Detect which cell encompasses the target text, then output its (x, y) center coordinate. 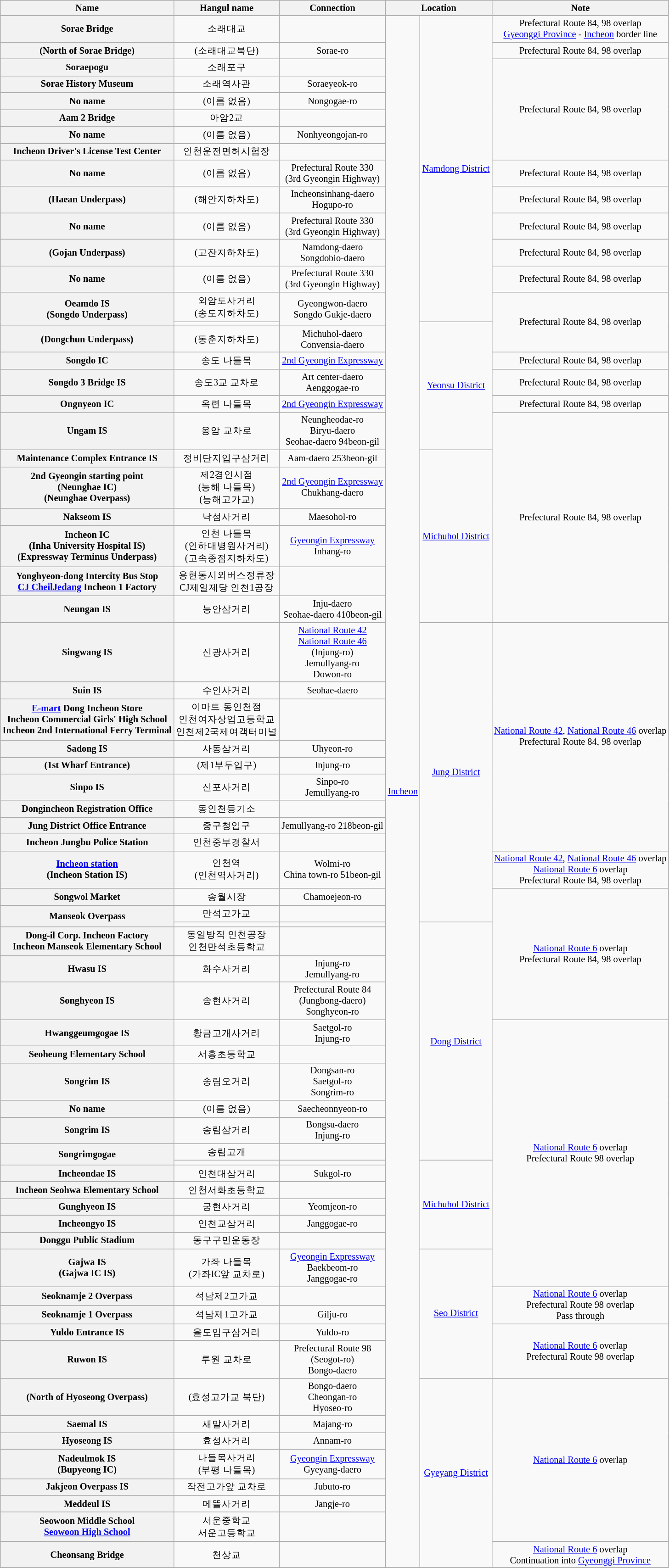
Yeonsu District (456, 385)
Ruwon IS (87, 1359)
Art center-daeroAenggogae-ro (332, 382)
Sinpo IS (87, 787)
송도3교 교차로 (227, 382)
소래대교 (227, 29)
소래포구 (227, 67)
옥련 나들목 (227, 404)
송도 나들목 (227, 361)
Inju-daeroSeohae-daero 410beon-gil (332, 609)
동일방직 인천공장인천만석초등학교 (227, 941)
National Route 6 overlapContinuation into Gyeonggi Province (580, 1555)
Gunghyeon IS (87, 1207)
Singwang IS (87, 652)
Neungan IS (87, 609)
Janggogae-ro (332, 1223)
Incheonsinhang-daeroHogupo-ro (332, 200)
National Route 42, National Route 46 overlapPrefectural Route 84, 98 overlap (580, 737)
Jubuto-ro (332, 1487)
아암2교 (227, 117)
서흥초등학교 (227, 1055)
Prefectural Route 84(Jungbong-daero)Songhyeon-ro (332, 1001)
용현동시외버스정류장CJ제일제당 인천1공장 (227, 581)
National Route 42National Route 46(Injung-ro)Jemullyang-roDowon-ro (332, 652)
정비단지입구삼거리 (227, 458)
천상교 (227, 1555)
Seoheung Elementary School (87, 1055)
작전고가앞 교차로 (227, 1487)
(North of Sorae Bridge) (87, 50)
Jung District Office Entrance (87, 826)
송현사거리 (227, 1001)
(동춘지하차도) (227, 339)
능안삼거리 (227, 609)
황금고개사거리 (227, 1033)
Songhyeon IS (87, 1001)
Name (87, 8)
(소래대교북단) (227, 50)
Bongsu-daeroInjung-ro (332, 1130)
Sukgol-ro (332, 1173)
Hyoseong IS (87, 1441)
Oeamdo IS(Songdo Underpass) (87, 309)
Prefectural Route 84, 98 overlapGyeonggi Province - Incheon border line (580, 29)
Neungheodae-roBiryu-daeroSeohae-daero 94beon-gil (332, 431)
새말사거리 (227, 1424)
Seoknamje 2 Overpass (87, 1296)
이마트 동인천점인천여자상업고등학교인천제2국제여객터미널 (227, 720)
송림고개 (227, 1152)
Gyeongin ExpresswayBaekbeom-roJanggogae-ro (332, 1267)
동구구민운동장 (227, 1241)
Sorae-ro (332, 50)
Meddeul IS (87, 1503)
Songdo IC (87, 361)
서운중학교서운고등학교 (227, 1527)
Incheon Seohwa Elementary School (87, 1190)
National Route 6 overlapPrefectural Route 98 overlapPass through (580, 1305)
사동삼거리 (227, 749)
Saecheonnyeon-ro (332, 1109)
인천 나들목(인하대병원사거리)(고속종점지하차도) (227, 546)
Cheonsang Bridge (87, 1555)
외암도사거리(송도지하차도) (227, 307)
2nd Gyeongin starting point(Neunghae IC)(Neunghae Overpass) (87, 487)
Songrimgogae (87, 1154)
Donggu Public Stadium (87, 1241)
Prefectural Route 98(Seogot-ro)Bongo-daero (332, 1359)
인천대삼거리 (227, 1173)
Suin IS (87, 690)
(Dongchun Underpass) (87, 339)
인천중부경찰서 (227, 843)
Location (439, 8)
동인천등기소 (227, 809)
(효성고가교 북단) (227, 1397)
Incheon station(Incheon Station IS) (87, 870)
(Haean Underpass) (87, 200)
Incheon IC(Inha University Hospital IS)(Expressway Terminus Underpass) (87, 546)
Injung-roJemullyang-ro (332, 969)
National Route 6 overlap (580, 1460)
Connection (332, 8)
Chamoejeon-ro (332, 897)
Sadong IS (87, 749)
Sorae History Museum (87, 84)
(1st Wharf Entrance) (87, 765)
Seo District (456, 1313)
Gilju-ro (332, 1314)
Michuhol-daeroConvensia-daero (332, 339)
Uhyeon-ro (332, 749)
송림오거리 (227, 1082)
Gyeongwon-daeroSongdo Gukje-daero (332, 309)
인천서화초등학교 (227, 1190)
율도입구삼거리 (227, 1333)
Nakseom IS (87, 517)
Gyeongin ExpresswayInhang-ro (332, 546)
Annam-ro (332, 1441)
Songwol Market (87, 897)
Yuldo Entrance IS (87, 1333)
수인사거리 (227, 690)
Incheon (403, 792)
Aam-daero 253beon-gil (332, 458)
효성사거리 (227, 1441)
Jemullyang-ro 218beon-gil (332, 826)
Dong District (456, 1041)
Yonghyeon-dong Intercity Bus StopCJ CheilJedang Incheon 1 Factory (87, 581)
Incheongyo IS (87, 1223)
나들목사거리(부평 나들목) (227, 1464)
Gyeyang District (456, 1473)
Sinpo-roJemullyang-ro (332, 787)
Dongincheon Registration Office (87, 809)
화수사거리 (227, 969)
Nongogae-ro (332, 101)
메뜰사거리 (227, 1503)
2nd Gyeongin ExpresswayChukhang-daero (332, 487)
Maintenance Complex Entrance IS (87, 458)
(제1부두입구) (227, 765)
Saemal IS (87, 1424)
Gyeongin ExpresswayGyeyang-daero (332, 1464)
Wolmi-roChina town-ro 51beon-gil (332, 870)
Hwasu IS (87, 969)
제2경인시점(능해 나들목)(능해고가교) (227, 487)
중구청입구 (227, 826)
Note (580, 8)
인천역(인천역사거리) (227, 870)
낙섬사거리 (227, 517)
Ungam IS (87, 431)
Aam 2 Bridge (87, 117)
Seowoon Middle SchoolSeowoon High School (87, 1527)
Ongnyeon IC (87, 404)
Nonhyeongojan-ro (332, 135)
Jakjeon Overpass IS (87, 1487)
(고잔지하차도) (227, 252)
Dong-il Corp. Incheon FactoryIncheon Manseok Elementary School (87, 941)
송월시장 (227, 897)
루원 교차로 (227, 1359)
Manseok Overpass (87, 915)
Incheon Driver's License Test Center (87, 151)
신포사거리 (227, 787)
Incheondae IS (87, 1173)
석남제1고가교 (227, 1314)
Seohae-daero (332, 690)
(Gojan Underpass) (87, 252)
Jangje-ro (332, 1503)
신광사거리 (227, 652)
Soraeyeok-ro (332, 84)
소래역사관 (227, 84)
인천교삼거리 (227, 1223)
(해안지하차도) (227, 200)
송림삼거리 (227, 1130)
Jung District (456, 772)
Dongsan-roSaetgol-roSongrim-ro (332, 1082)
(North of Hyoseong Overpass) (87, 1397)
E-mart Dong Incheon StoreIncheon Commercial Girls' High SchoolIncheon 2nd International Ferry Terminal (87, 720)
석남제2고가교 (227, 1296)
Injung-ro (332, 765)
Songdo 3 Bridge IS (87, 382)
옹암 교차로 (227, 431)
Yuldo-ro (332, 1333)
인천운전면허시험장 (227, 151)
Gajwa IS(Gajwa IC IS) (87, 1267)
Hwanggeumgogae IS (87, 1033)
Maesohol-ro (332, 517)
가좌 나들목(가좌IC앞 교차로) (227, 1267)
Nadeulmok IS(Bupyeong IC) (87, 1464)
Seoknamje 1 Overpass (87, 1314)
Incheon Jungbu Police Station (87, 843)
Namdong District (456, 168)
National Route 42, National Route 46 overlapNational Route 6 overlapPrefectural Route 84, 98 overlap (580, 870)
궁현사거리 (227, 1207)
Majang-ro (332, 1424)
만석고가교 (227, 913)
Hangul name (227, 8)
Sorae Bridge (87, 29)
Bongo-daeroCheongan-roHyoseo-ro (332, 1397)
Soraepogu (87, 67)
Namdong-daeroSongdobio-daero (332, 252)
Saetgol-roInjung-ro (332, 1033)
National Route 6 overlapPrefectural Route 84, 98 overlap (580, 954)
Yeomjeon-ro (332, 1207)
